Pinpoint the cell where the given text exists, returning its (X, Y) midpoint coordinate. 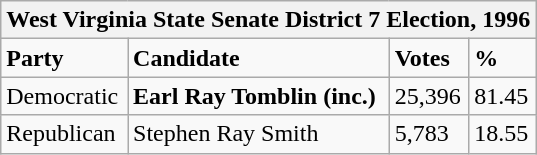
25,396 (428, 96)
West Virginia State Senate District 7 Election, 1996 (268, 20)
Votes (428, 58)
Democratic (64, 96)
5,783 (428, 134)
Earl Ray Tomblin (inc.) (259, 96)
Party (64, 58)
Candidate (259, 58)
Stephen Ray Smith (259, 134)
% (502, 58)
18.55 (502, 134)
Republican (64, 134)
81.45 (502, 96)
